Extract the [X, Y] coordinate from the center of the cell holding the provided text.  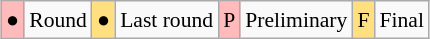
Round [58, 20]
Final [402, 20]
P [229, 20]
F [363, 20]
Last round [166, 20]
Preliminary [296, 20]
